Extract the (X, Y) coordinate from the center of the cell holding the provided text.  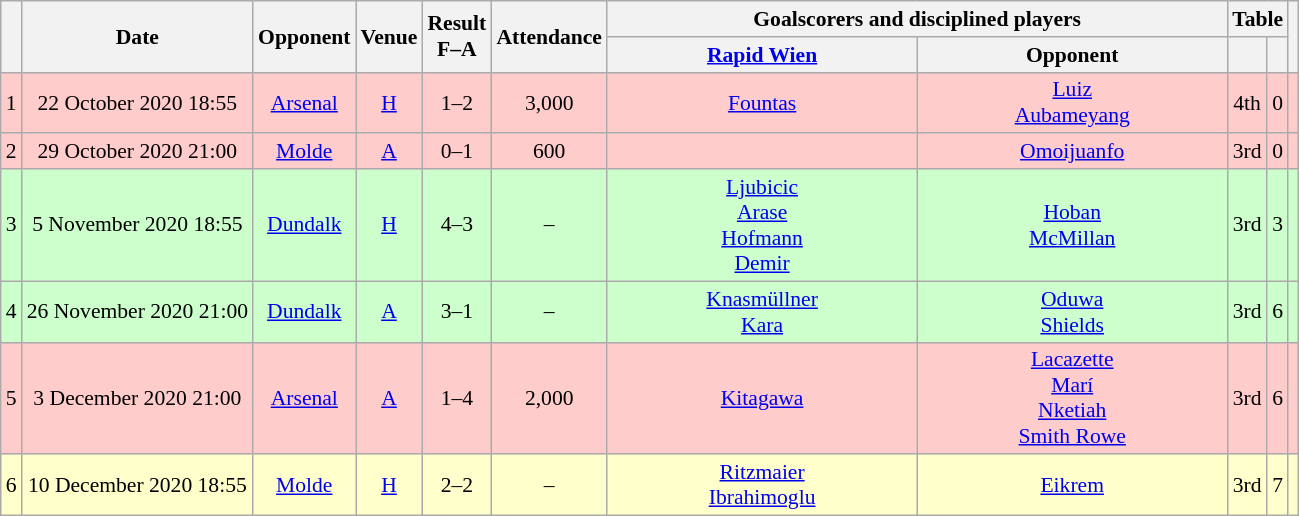
Date (138, 36)
1–2 (456, 102)
Lacazette Marí Nketiah Smith Rowe (1072, 398)
Knasmüllner Kara (762, 312)
2 (12, 152)
Attendance (549, 36)
2,000 (549, 398)
22 October 2020 18:55 (138, 102)
29 October 2020 21:00 (138, 152)
Hoban McMillan (1072, 225)
2–2 (456, 486)
4th (1247, 102)
0–1 (456, 152)
Fountas (762, 102)
4 (12, 312)
ResultF–A (456, 36)
Oduwa Shields (1072, 312)
3 December 2020 21:00 (138, 398)
7 (1278, 486)
Ritzmaier Ibrahimoglu (762, 486)
Venue (390, 36)
3–1 (456, 312)
4–3 (456, 225)
5 November 2020 18:55 (138, 225)
Rapid Wien (762, 55)
Kitagawa (762, 398)
600 (549, 152)
Luiz Aubameyang (1072, 102)
Ljubicic Arase Hofmann Demir (762, 225)
Omoijuanfo (1072, 152)
Table (1258, 19)
1–4 (456, 398)
10 December 2020 18:55 (138, 486)
1 (12, 102)
3,000 (549, 102)
26 November 2020 21:00 (138, 312)
5 (12, 398)
Eikrem (1072, 486)
Goalscorers and disciplined players (917, 19)
